Extract the [x, y] coordinate from the center of the cell holding the provided text.  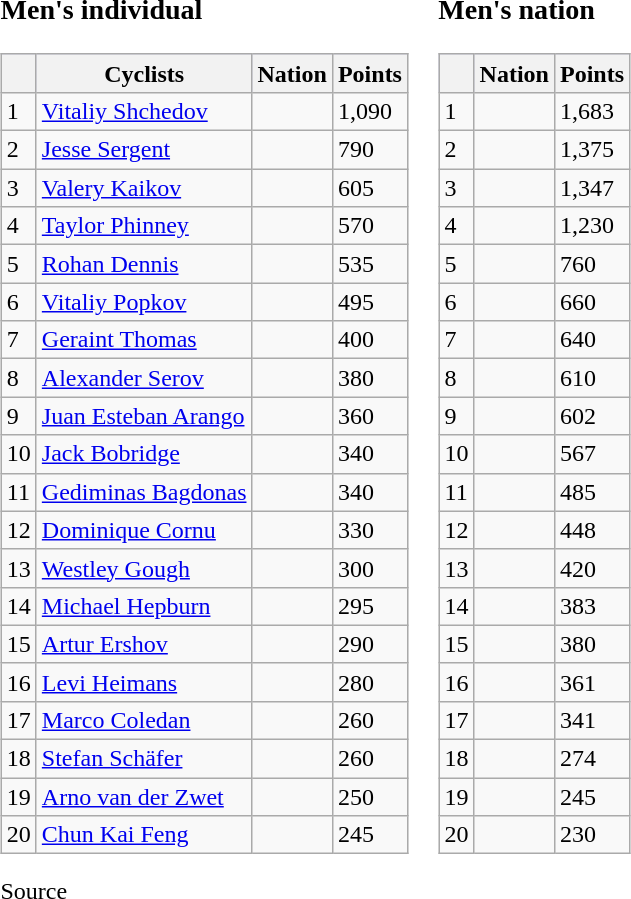
Vitaliy Shchedov [144, 111]
420 [592, 568]
Jack Bobridge [144, 454]
605 [370, 188]
760 [592, 264]
Chun Kai Feng [144, 835]
330 [370, 530]
660 [592, 302]
Vitaliy Popkov [144, 302]
570 [370, 226]
448 [592, 530]
790 [370, 150]
Dominique Cornu [144, 530]
Rohan Dennis [144, 264]
230 [592, 835]
602 [592, 416]
Arno van der Zwet [144, 797]
274 [592, 759]
400 [370, 340]
640 [592, 340]
280 [370, 682]
Artur Ershov [144, 644]
1,090 [370, 111]
1,347 [592, 188]
535 [370, 264]
290 [370, 644]
Cyclists [144, 73]
Alexander Serov [144, 378]
Valery Kaikov [144, 188]
Geraint Thomas [144, 340]
250 [370, 797]
Juan Esteban Arango [144, 416]
Westley Gough [144, 568]
485 [592, 492]
Michael Hepburn [144, 606]
495 [370, 302]
295 [370, 606]
Gediminas Bagdonas [144, 492]
Levi Heimans [144, 682]
1,375 [592, 150]
300 [370, 568]
341 [592, 720]
360 [370, 416]
Marco Coledan [144, 720]
Stefan Schäfer [144, 759]
1,230 [592, 226]
1,683 [592, 111]
383 [592, 606]
Jesse Sergent [144, 150]
361 [592, 682]
610 [592, 378]
567 [592, 454]
Taylor Phinney [144, 226]
